Capture the cell that displays the provided text and extract its (x, y) central coordinate. 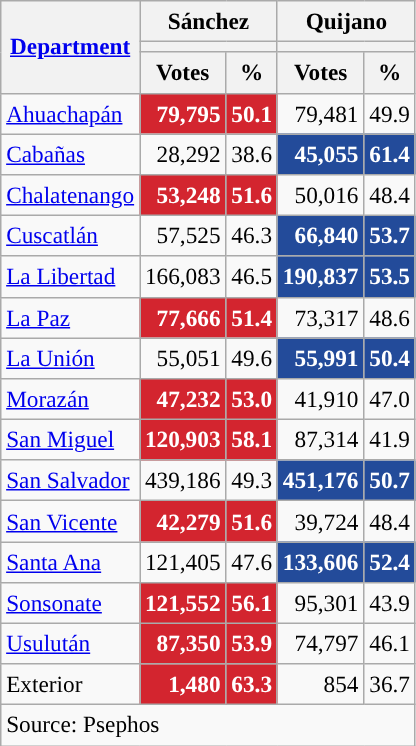
Sonsonate (70, 602)
56.1 (252, 602)
87,350 (183, 644)
39,724 (320, 520)
53,248 (183, 194)
San Miguel (70, 440)
73,317 (320, 318)
439,186 (183, 480)
48.6 (390, 318)
190,837 (320, 276)
45,055 (320, 154)
49.9 (390, 114)
36.7 (390, 684)
53.9 (252, 644)
1,480 (183, 684)
854 (320, 684)
53.0 (252, 398)
La Unión (70, 358)
95,301 (320, 602)
451,176 (320, 480)
La Paz (70, 318)
53.7 (390, 236)
Source: Psephos (208, 724)
38.6 (252, 154)
Morazán (70, 398)
Ahuachapán (70, 114)
50,016 (320, 194)
42,279 (183, 520)
49.6 (252, 358)
Cuscatlán (70, 236)
Cabañas (70, 154)
55,991 (320, 358)
46.1 (390, 644)
Department (70, 46)
San Salvador (70, 480)
La Libertad (70, 276)
50.4 (390, 358)
61.4 (390, 154)
121,552 (183, 602)
74,797 (320, 644)
63.3 (252, 684)
133,606 (320, 562)
28,292 (183, 154)
121,405 (183, 562)
46.3 (252, 236)
58.1 (252, 440)
47,232 (183, 398)
Chalatenango (70, 194)
77,666 (183, 318)
Santa Ana (70, 562)
66,840 (320, 236)
50.7 (390, 480)
55,051 (183, 358)
46.5 (252, 276)
166,083 (183, 276)
Exterior (70, 684)
87,314 (320, 440)
53.5 (390, 276)
41,910 (320, 398)
79,795 (183, 114)
47.0 (390, 398)
50.1 (252, 114)
47.6 (252, 562)
51.4 (252, 318)
41.9 (390, 440)
120,903 (183, 440)
57,525 (183, 236)
Sánchez (209, 20)
52.4 (390, 562)
43.9 (390, 602)
Quijano (346, 20)
San Vicente (70, 520)
79,481 (320, 114)
49.3 (252, 480)
Usulután (70, 644)
